Search for the cell housing the specified text and yield its [x, y] center coordinate. 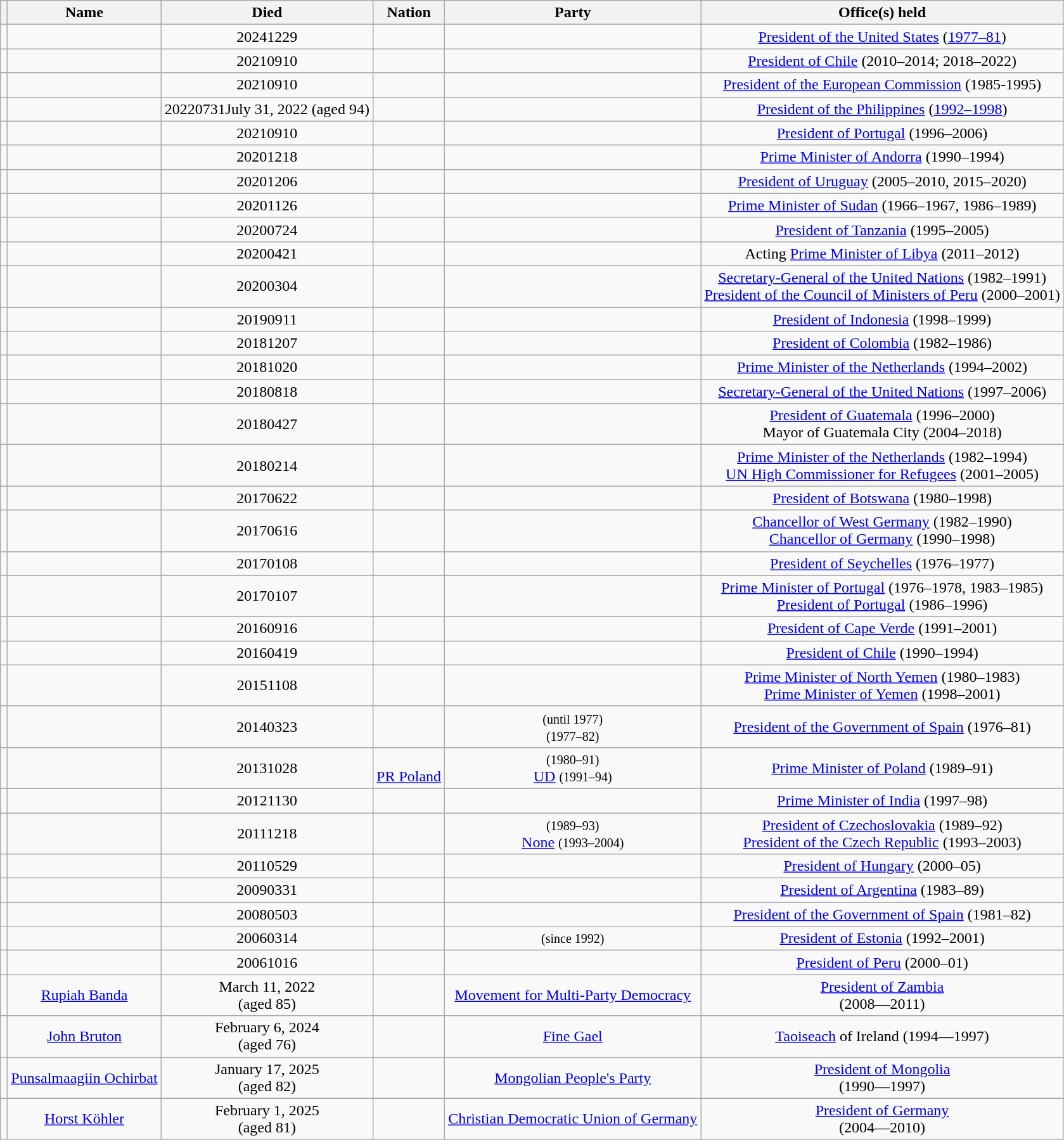
President of Chile (2010–2014; 2018–2022) [882, 61]
Prime Minister of Poland (1989–91) [882, 768]
John Bruton [84, 1037]
20180214 [267, 465]
Secretary-General of the United Nations (1997–2006) [882, 392]
President of the European Commission (1985-1995) [882, 85]
20200724 [267, 229]
President of Seychelles (1976–1977) [882, 563]
President of Cape Verde (1991–2001) [882, 629]
Prime Minister of Andorra (1990–1994) [882, 157]
20201218 [267, 157]
February 1, 2025(aged 81) [267, 1119]
President of Czechoslovakia (1989–92)President of the Czech Republic (1993–2003) [882, 833]
20181020 [267, 368]
20190911 [267, 319]
Mongolian People's Party [573, 1077]
20200304 [267, 286]
Office(s) held [882, 13]
President of Indonesia (1998–1999) [882, 319]
Fine Gael [573, 1037]
20061016 [267, 963]
President of Germany(2004—2010) [882, 1119]
President of Hungary (2000–05) [882, 866]
(1980–91)UD (1991–94) [573, 768]
(since 1992) [573, 938]
President of Mongolia(1990—1997) [882, 1077]
President of the Government of Spain (1981–82) [882, 914]
Taoiseach of Ireland (1994—1997) [882, 1037]
20170107 [267, 596]
20160419 [267, 653]
Chancellor of West Germany (1982–1990)Chancellor of Germany (1990–1998) [882, 531]
20131028 [267, 768]
March 11, 2022(aged 85) [267, 995]
Secretary-General of the United Nations (1982–1991)President of the Council of Ministers of Peru (2000–2001) [882, 286]
20110529 [267, 866]
20160916 [267, 629]
President of Tanzania (1995–2005) [882, 229]
20181207 [267, 343]
President of Argentina (1983–89) [882, 890]
President of Chile (1990–1994) [882, 653]
Prime Minister of Sudan (1966–1967, 1986–1989) [882, 205]
20170108 [267, 563]
Movement for Multi-Party Democracy [573, 995]
20200421 [267, 253]
Died [267, 13]
Party [573, 13]
President of the Government of Spain (1976–81) [882, 726]
January 17, 2025(aged 82) [267, 1077]
20140323 [267, 726]
President of Peru (2000–01) [882, 963]
Prime Minister of the Netherlands (1994–2002) [882, 368]
President of Estonia (1992–2001) [882, 938]
20111218 [267, 833]
President of the Philippines (1992–1998) [882, 109]
20060314 [267, 938]
20170616 [267, 531]
February 6, 2024(aged 76) [267, 1037]
Christian Democratic Union of Germany [573, 1119]
20180427 [267, 425]
President of Uruguay (2005–2010, 2015–2020) [882, 181]
20241229 [267, 37]
20220731July 31, 2022 (aged 94) [267, 109]
Punsalmaagiin Ochirbat [84, 1077]
(1989–93)None (1993–2004) [573, 833]
20080503 [267, 914]
President of Zambia(2008—2011) [882, 995]
20201206 [267, 181]
Rupiah Banda [84, 995]
President of Botswana (1980–1998) [882, 498]
Horst Köhler [84, 1119]
President of the United States (1977–81) [882, 37]
20121130 [267, 800]
Prime Minister of North Yemen (1980–1983)Prime Minister of Yemen (1998–2001) [882, 686]
Acting Prime Minister of Libya (2011–2012) [882, 253]
President of Portugal (1996–2006) [882, 133]
Nation [409, 13]
Prime Minister of India (1997–98) [882, 800]
20090331 [267, 890]
PR Poland [409, 768]
20180818 [267, 392]
(until 1977) (1977–82) [573, 726]
President of Guatemala (1996–2000)Mayor of Guatemala City (2004–2018) [882, 425]
20201126 [267, 205]
Prime Minister of the Netherlands (1982–1994)UN High Commissioner for Refugees (2001–2005) [882, 465]
President of Colombia (1982–1986) [882, 343]
Name [84, 13]
20170622 [267, 498]
Prime Minister of Portugal (1976–1978, 1983–1985)President of Portugal (1986–1996) [882, 596]
20151108 [267, 686]
